Locate the cell with the specified text and output its [x, y] center coordinate. 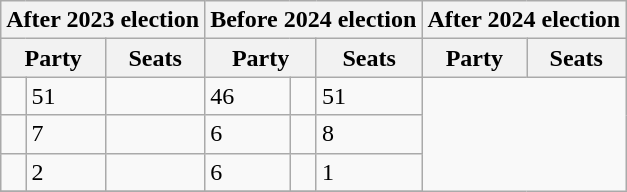
46 [248, 96]
2 [66, 172]
After 2024 election [524, 20]
1 [368, 172]
After 2023 election [103, 20]
7 [66, 134]
Before 2024 election [314, 20]
8 [368, 134]
